Extract the [x, y] coordinate from the center of the cell holding the provided text.  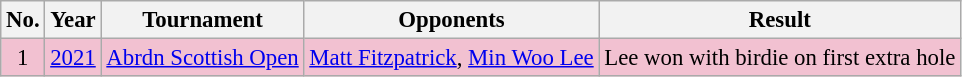
No. [23, 20]
Abrdn Scottish Open [202, 58]
Opponents [452, 20]
Tournament [202, 20]
Year [73, 20]
1 [23, 58]
Matt Fitzpatrick, Min Woo Lee [452, 58]
Lee won with birdie on first extra hole [780, 58]
Result [780, 20]
2021 [73, 58]
